Locate the cell with the specified text and output its [x, y] center coordinate. 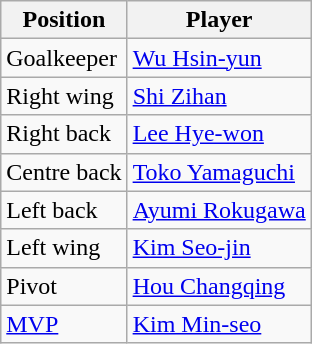
MVP [64, 324]
Hou Changqing [219, 286]
Centre back [64, 172]
Kim Min-seo [219, 324]
Left wing [64, 248]
Ayumi Rokugawa [219, 210]
Toko Yamaguchi [219, 172]
Position [64, 20]
Shi Zihan [219, 96]
Wu Hsin-yun [219, 58]
Left back [64, 210]
Kim Seo-jin [219, 248]
Right back [64, 134]
Lee Hye-won [219, 134]
Player [219, 20]
Right wing [64, 96]
Pivot [64, 286]
Goalkeeper [64, 58]
